Return (X, Y) of the center of cell containing provided text 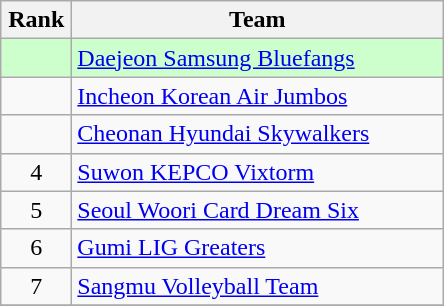
Suwon KEPCO Vixtorm (258, 172)
6 (36, 248)
Daejeon Samsung Bluefangs (258, 58)
Sangmu Volleyball Team (258, 286)
5 (36, 210)
4 (36, 172)
Incheon Korean Air Jumbos (258, 96)
Seoul Woori Card Dream Six (258, 210)
7 (36, 286)
Team (258, 20)
Rank (36, 20)
Cheonan Hyundai Skywalkers (258, 134)
Gumi LIG Greaters (258, 248)
